From the cell containing the given text, extract its center point as [X, Y] coordinate. 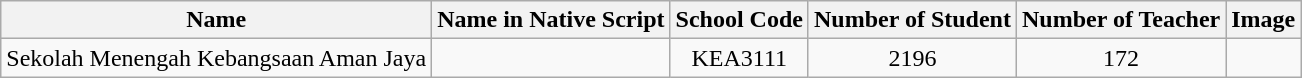
Number of Student [912, 20]
KEA3111 [739, 58]
Image [1264, 20]
Name in Native Script [551, 20]
Name [216, 20]
School Code [739, 20]
172 [1120, 58]
Number of Teacher [1120, 20]
Sekolah Menengah Kebangsaan Aman Jaya [216, 58]
2196 [912, 58]
